Pinpoint the cell where the given text exists, returning its (X, Y) midpoint coordinate. 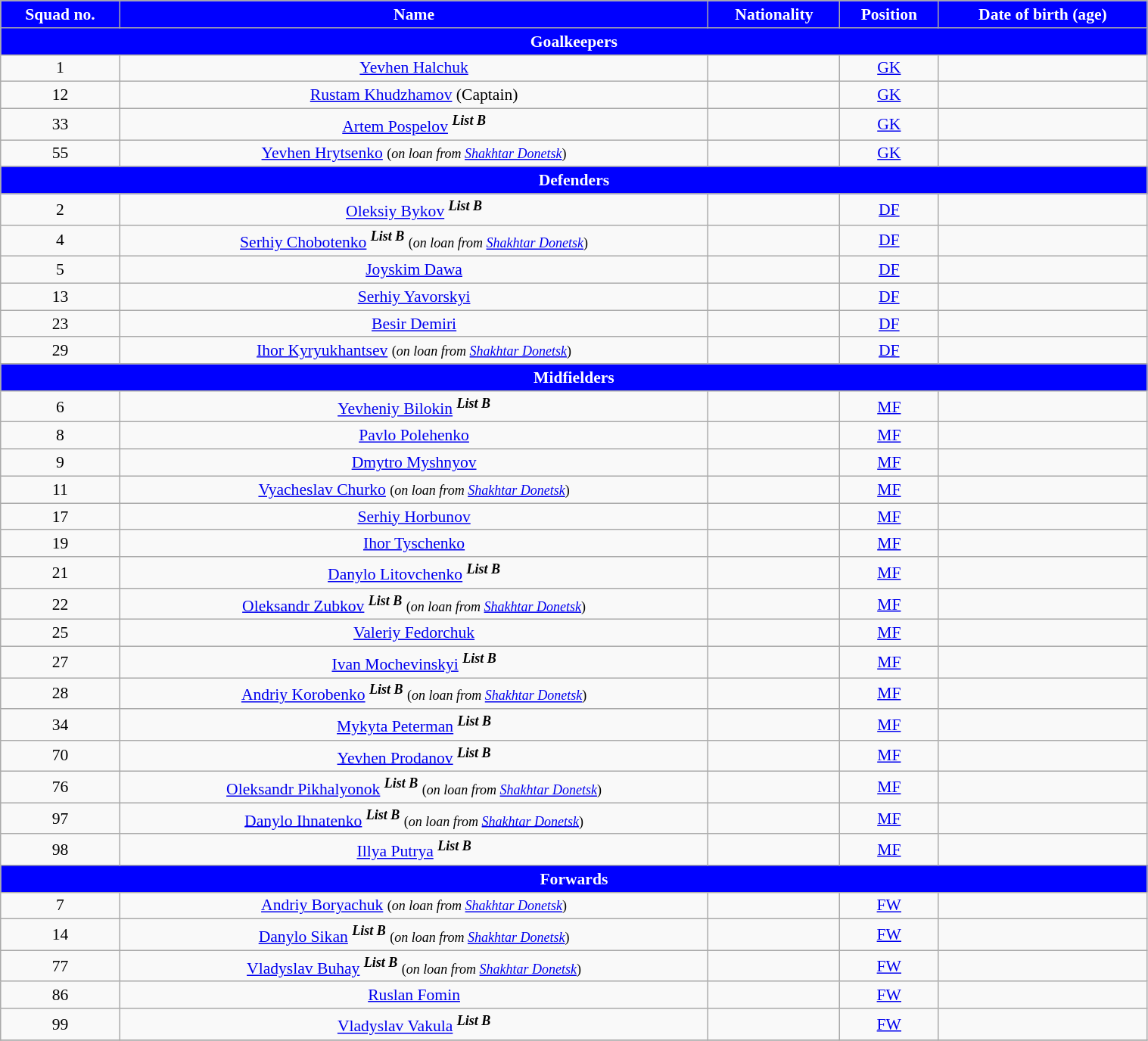
4 (61, 241)
Illya Putrya List B (414, 850)
Serhiy Chobotenko List B (on loan from Shakhtar Donetsk) (414, 241)
Ihor Kyryukhantsev (on loan from Shakhtar Donetsk) (414, 351)
Vladyslav Vakula List B (414, 1024)
97 (61, 819)
Ihor Tyschenko (414, 544)
14 (61, 935)
1 (61, 68)
Besir Demiri (414, 324)
99 (61, 1024)
76 (61, 787)
Joyskim Dawa (414, 270)
Vyacheslav Churko (on loan from Shakhtar Donetsk) (414, 490)
Oleksandr Pikhalyonok List B (on loan from Shakhtar Donetsk) (414, 787)
21 (61, 572)
70 (61, 757)
23 (61, 324)
86 (61, 996)
Name (414, 14)
Vladyslav Buhay List B (on loan from Shakhtar Donetsk) (414, 965)
6 (61, 407)
2 (61, 209)
34 (61, 725)
19 (61, 544)
Date of birth (age) (1043, 14)
Rustam Khudzhamov (Captain) (414, 95)
Yevhen Prodanov List B (414, 757)
Mykyta Peterman List B (414, 725)
29 (61, 351)
Danylo Sikan List B (on loan from Shakhtar Donetsk) (414, 935)
Ivan Mochevinskyi List B (414, 663)
7 (61, 906)
17 (61, 517)
Artem Pospelov List B (414, 124)
27 (61, 663)
Andriy Korobenko List B (on loan from Shakhtar Donetsk) (414, 693)
Yevhen Hrytsenko (on loan from Shakhtar Donetsk) (414, 154)
Danylo Litovchenko List B (414, 572)
Danylo Ihnatenko List B (on loan from Shakhtar Donetsk) (414, 819)
Valeriy Fedorchuk (414, 633)
Midfielders (574, 378)
Serhiy Horbunov (414, 517)
Yevhen Halchuk (414, 68)
98 (61, 850)
Goalkeepers (574, 42)
Andriy Boryachuk (on loan from Shakhtar Donetsk) (414, 906)
Position (889, 14)
Defenders (574, 181)
Yevheniy Bilokin List B (414, 407)
55 (61, 154)
Pavlo Polehenko (414, 436)
Oleksiy Bykov List B (414, 209)
25 (61, 633)
8 (61, 436)
Forwards (574, 879)
Serhiy Yavorskyi (414, 297)
11 (61, 490)
77 (61, 965)
Dmytro Myshnyov (414, 463)
5 (61, 270)
28 (61, 693)
22 (61, 604)
Oleksandr Zubkov List B (on loan from Shakhtar Donetsk) (414, 604)
Nationality (774, 14)
12 (61, 95)
9 (61, 463)
Squad no. (61, 14)
33 (61, 124)
Ruslan Fomin (414, 996)
13 (61, 297)
